Provide the [X, Y] coordinate of the cell's center where the given text is located.  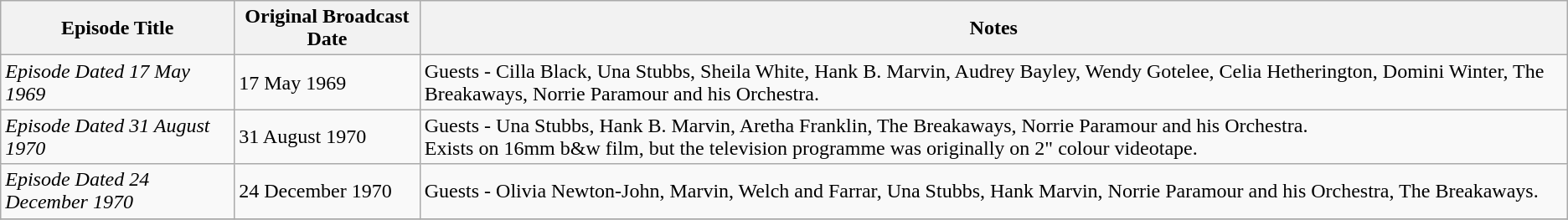
31 August 1970 [328, 137]
Episode Dated 24 December 1970 [117, 191]
Notes [993, 28]
17 May 1969 [328, 82]
Episode Dated 17 May 1969 [117, 82]
Episode Dated 31 August 1970 [117, 137]
Original Broadcast Date [328, 28]
Guests - Olivia Newton-John, Marvin, Welch and Farrar, Una Stubbs, Hank Marvin, Norrie Paramour and his Orchestra, The Breakaways. [993, 191]
24 December 1970 [328, 191]
Episode Title [117, 28]
